From the cell containing the given text, extract its center point as [x, y] coordinate. 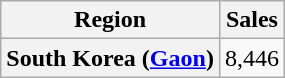
South Korea (Gaon) [110, 58]
Region [110, 20]
Sales [252, 20]
8,446 [252, 58]
